Scan for the cell matching the given text and deliver its (x, y) coordinate at center. 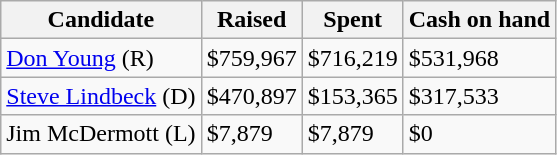
Steve Lindbeck (D) (101, 96)
$716,219 (352, 58)
$0 (479, 134)
Don Young (R) (101, 58)
Raised (252, 20)
$759,967 (252, 58)
Spent (352, 20)
Jim McDermott (L) (101, 134)
$470,897 (252, 96)
$153,365 (352, 96)
Candidate (101, 20)
Cash on hand (479, 20)
$531,968 (479, 58)
$317,533 (479, 96)
